Locate the cell with the specified text and output its [X, Y] center coordinate. 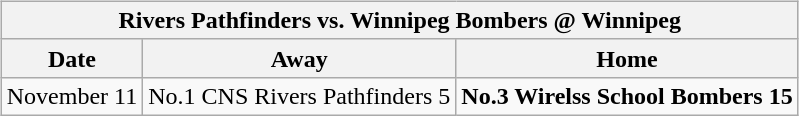
No.3 Wirelss School Bombers 15 [627, 96]
Date [72, 58]
Home [627, 58]
November 11 [72, 96]
Away [300, 58]
No.1 CNS Rivers Pathfinders 5 [300, 96]
Rivers Pathfinders vs. Winnipeg Bombers @ Winnipeg [400, 20]
